Determine the [X, Y] coordinate at the center of the cell enclosing the given text.  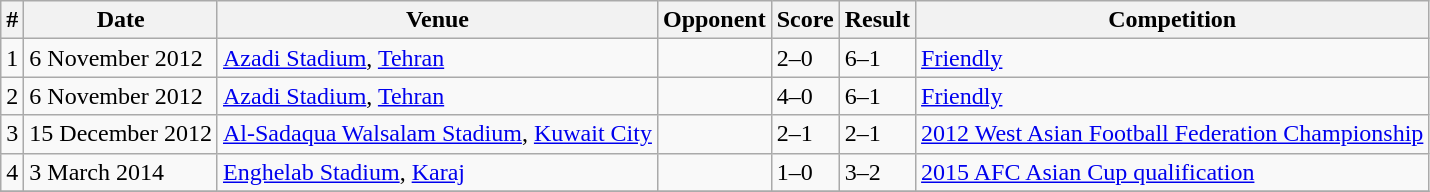
Al-Sadaqua Walsalam Stadium, Kuwait City [437, 134]
3 March 2014 [121, 172]
3 [12, 134]
2 [12, 96]
2012 West Asian Football Federation Championship [1172, 134]
3–2 [877, 172]
1 [12, 58]
Competition [1172, 20]
4–0 [805, 96]
Enghelab Stadium, Karaj [437, 172]
2–0 [805, 58]
1–0 [805, 172]
Venue [437, 20]
4 [12, 172]
Opponent [714, 20]
15 December 2012 [121, 134]
2015 AFC Asian Cup qualification [1172, 172]
Date [121, 20]
Result [877, 20]
Score [805, 20]
# [12, 20]
